Return the (X, Y) coordinate for the center point of the cell that contains the specified text.  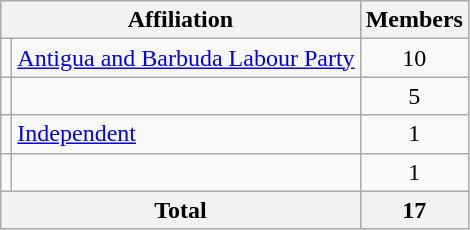
Members (414, 20)
5 (414, 96)
Total (180, 210)
17 (414, 210)
10 (414, 58)
Antigua and Barbuda Labour Party (186, 58)
Independent (186, 134)
Affiliation (180, 20)
